Provide the (X, Y) coordinate of the cell's center where the given text is located.  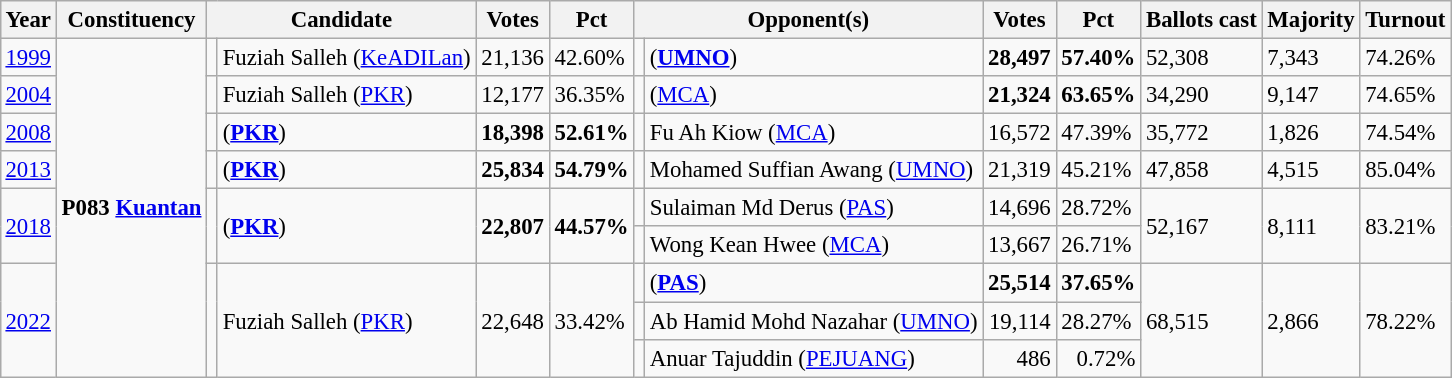
83.21% (1406, 226)
2008 (28, 133)
18,398 (512, 133)
54.79% (592, 170)
78.22% (1406, 320)
44.57% (592, 226)
85.04% (1406, 170)
28,497 (1020, 57)
25,514 (1020, 283)
2013 (28, 170)
Opponent(s) (808, 20)
68,515 (1202, 320)
36.35% (592, 95)
52.61% (592, 133)
Turnout (1406, 20)
57.40% (1098, 57)
22,648 (512, 320)
0.72% (1098, 358)
Candidate (342, 20)
21,136 (512, 57)
7,343 (1311, 57)
26.71% (1098, 245)
Year (28, 20)
1,826 (1311, 133)
Fuziah Salleh (KeADILan) (346, 57)
37.65% (1098, 283)
74.26% (1406, 57)
Majority (1311, 20)
2,866 (1311, 320)
14,696 (1020, 208)
Anuar Tajuddin (PEJUANG) (813, 358)
28.72% (1098, 208)
19,114 (1020, 321)
9,147 (1311, 95)
Constituency (131, 20)
Ab Hamid Mohd Nazahar (UMNO) (813, 321)
47.39% (1098, 133)
52,308 (1202, 57)
25,834 (512, 170)
2004 (28, 95)
(UMNO) (813, 57)
34,290 (1202, 95)
74.54% (1406, 133)
21,319 (1020, 170)
12,177 (512, 95)
35,772 (1202, 133)
Ballots cast (1202, 20)
21,324 (1020, 95)
47,858 (1202, 170)
486 (1020, 358)
13,667 (1020, 245)
Wong Kean Hwee (MCA) (813, 245)
Fu Ah Kiow (MCA) (813, 133)
33.42% (592, 320)
4,515 (1311, 170)
(MCA) (813, 95)
22,807 (512, 226)
52,167 (1202, 226)
2018 (28, 226)
45.21% (1098, 170)
74.65% (1406, 95)
(PAS) (813, 283)
63.65% (1098, 95)
42.60% (592, 57)
8,111 (1311, 226)
Sulaiman Md Derus (PAS) (813, 208)
Mohamed Suffian Awang (UMNO) (813, 170)
2022 (28, 320)
1999 (28, 57)
28.27% (1098, 321)
P083 Kuantan (131, 207)
16,572 (1020, 133)
